Search for the cell housing the specified text and yield its (X, Y) center coordinate. 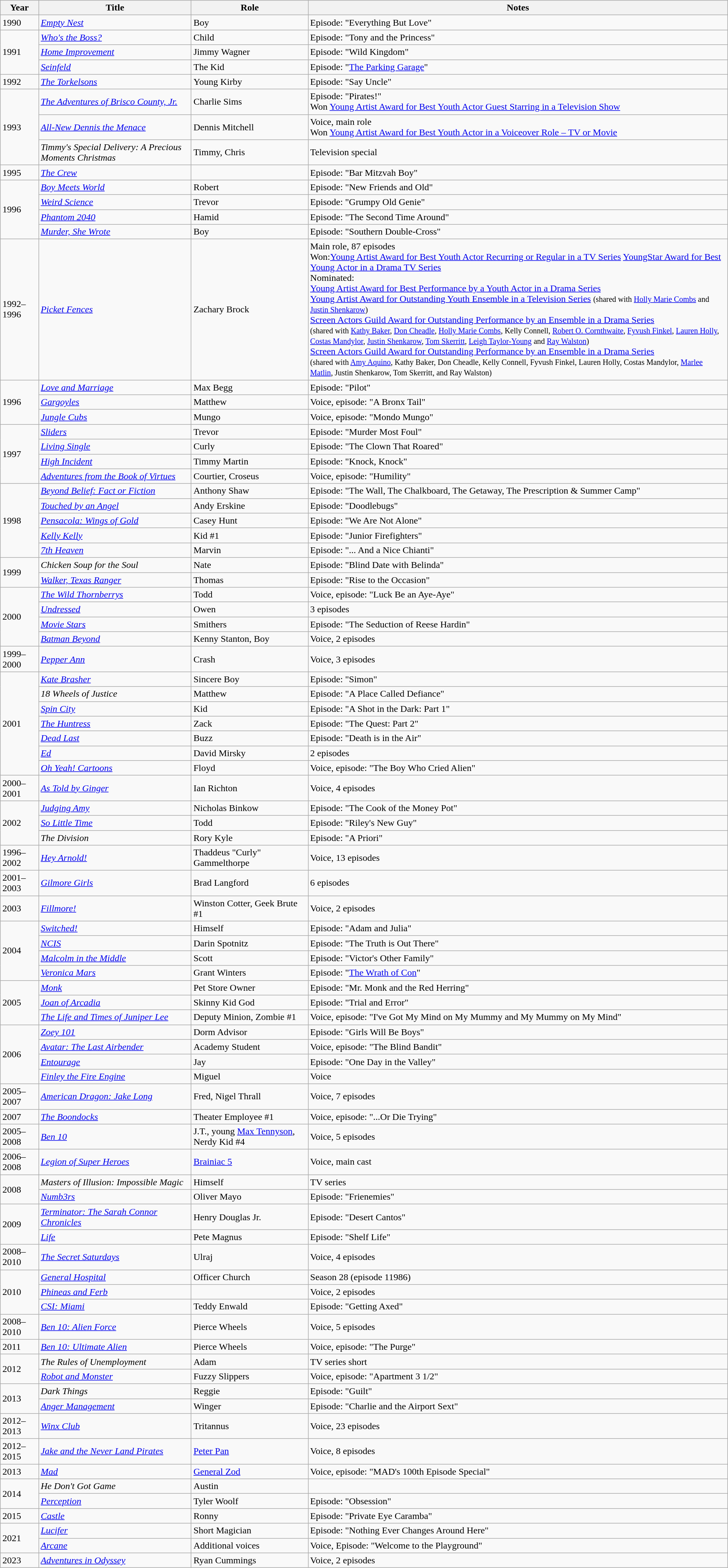
2000–2001 (19, 788)
Voice (518, 1076)
Deputy Minion, Zombie #1 (250, 1017)
Episode: "The Wall, The Chalkboard, The Getaway, The Prescription & Summer Camp" (518, 491)
So Little Time (115, 823)
Touched by an Angel (115, 506)
Dead Last (115, 738)
Terminator: The Sarah Connor Chronicles (115, 1217)
Undressed (115, 610)
Tyler Woolf (250, 1501)
Weird Science (115, 202)
Ryan Cummings (250, 1560)
1999–2000 (19, 659)
Winston Cotter, Geek Brute #1 (250, 909)
General Zod (250, 1472)
Jimmy Wagner (250, 52)
Episode: "The Clown That Roared" (518, 447)
Dark Things (115, 1391)
Voice, 23 episodes (518, 1426)
Role (250, 8)
Episode: "Girls Will Be Boys" (518, 1032)
The Division (115, 837)
Episode: "Death is in the Air" (518, 738)
Voice, main cast (518, 1162)
Dorm Advisor (250, 1032)
Episode: "Murder Most Foul" (518, 432)
Episode: "Wild Kingdom" (518, 52)
2012 (19, 1369)
Marvin (250, 550)
Kid #1 (250, 535)
2005–2007 (19, 1096)
Joan of Arcadia (115, 1002)
The Crew (115, 172)
Voice, episode: "The Purge" (518, 1347)
1995 (19, 172)
2014 (19, 1494)
Episode: "Victor's Other Family" (518, 958)
Young Kirby (250, 82)
Ben 10: Alien Force (115, 1326)
1991 (19, 52)
Episode: "The Truth is Out There" (518, 943)
2001–2003 (19, 883)
TV series (518, 1182)
Episode: "Doodlebugs" (518, 506)
Episode: "Say Uncle" (518, 82)
Monk (115, 988)
Hamid (250, 217)
Castle (115, 1516)
Tritannus (250, 1426)
Entourage (115, 1062)
Theater Employee #1 (250, 1117)
Ben 10: Ultimate Alien (115, 1347)
1998 (19, 520)
Episode: "One Day in the Valley" (518, 1062)
Voice, main roleWon Young Artist Award for Best Youth Actor in a Voiceover Role – TV or Movie (518, 127)
Timmy's Special Delivery: A Precious Moments Christmas (115, 152)
Fred, Nigel Thrall (250, 1096)
Episode: "Getting Axed" (518, 1307)
Fuzzy Slippers (250, 1376)
Mungo (250, 417)
Episode: "... And a Nice Chianti" (518, 550)
Ulraj (250, 1257)
Voice, episode: "Humility" (518, 476)
Gilmore Girls (115, 883)
Robot and Monster (115, 1376)
Episode: "Pilot" (518, 387)
Sliders (115, 432)
Episode: "Mr. Monk and the Red Herring" (518, 988)
Episode: "A Priori" (518, 837)
The Kid (250, 67)
3 episodes (518, 610)
Television special (518, 152)
Masters of Illusion: Impossible Magic (115, 1182)
Year (19, 8)
Adventures in Odyssey (115, 1560)
Teddy Enwald (250, 1307)
He Don't Got Game (115, 1486)
2009 (19, 1225)
Kid (250, 709)
Episode: "The Wrath of Con" (518, 973)
Episode: "Adam and Julia" (518, 929)
Season 28 (episode 11986) (518, 1277)
CSI: Miami (115, 1307)
Episode: "Charlie and the Airport Sext" (518, 1406)
Episode: "New Friends and Old" (518, 187)
2011 (19, 1347)
Boy Meets World (115, 187)
Floyd (250, 768)
TV series short (518, 1361)
Kelly Kelly (115, 535)
Episode: "Southern Double-Cross" (518, 232)
Fillmore! (115, 909)
The Boondocks (115, 1117)
2007 (19, 1117)
As Told by Ginger (115, 788)
1999 (19, 572)
Thaddeus "Curly" Gammelthorpe (250, 858)
Dennis Mitchell (250, 127)
Episode: "Shelf Life" (518, 1237)
Episode: "Private Eye Caramba" (518, 1516)
Scott (250, 958)
Ronny (250, 1516)
Robert (250, 187)
Episode: "Rise to the Occasion" (518, 580)
Perception (115, 1501)
Episode: "Simon" (518, 679)
Short Magician (250, 1531)
The Huntress (115, 724)
2002 (19, 823)
2012–2013 (19, 1426)
1996–2002 (19, 858)
2003 (19, 909)
Avatar: The Last Airbender (115, 1047)
Pet Store Owner (250, 988)
Jake and the Never Land Pirates (115, 1452)
Pete Magnus (250, 1237)
Anger Management (115, 1406)
Nate (250, 565)
J.T., young Max Tennyson, Nerdy Kid #4 (250, 1137)
Winx Club (115, 1426)
Max Begg (250, 387)
Timmy Martin (250, 461)
Batman Beyond (115, 639)
2010 (19, 1292)
The Wild Thornberrys (115, 595)
Title (115, 8)
Episode: "Junior Firefighters" (518, 535)
Love and Marriage (115, 387)
Oliver Mayo (250, 1197)
General Hospital (115, 1277)
Episode: "A Shot in the Dark: Part 1" (518, 709)
2015 (19, 1516)
Beyond Belief: Fact or Fiction (115, 491)
Reggie (250, 1391)
2021 (19, 1538)
Pensacola: Wings of Gold (115, 520)
The Adventures of Brisco County, Jr. (115, 102)
Adam (250, 1361)
Andy Erskine (250, 506)
The Rules of Unemployment (115, 1361)
David Mirsky (250, 753)
Voice, episode: "The Blind Bandit" (518, 1047)
Ben 10 (115, 1137)
Veronica Mars (115, 973)
2008 (19, 1190)
Legion of Super Heroes (115, 1162)
1990 (19, 23)
Finley the Fire Engine (115, 1076)
Peter Pan (250, 1452)
Voice, episode: "The Boy Who Cried Alien" (518, 768)
6 episodes (518, 883)
Buzz (250, 738)
Ian Richton (250, 788)
Who's the Boss? (115, 37)
Nicholas Binkow (250, 808)
Timmy, Chris (250, 152)
Switched! (115, 929)
Zoey 101 (115, 1032)
Malcolm in the Middle (115, 958)
Episode: "Knock, Knock" (518, 461)
Spin City (115, 709)
Voice, episode: "Mondo Mungo" (518, 417)
Darin Spotnitz (250, 943)
Murder, She Wrote (115, 232)
Episode: "The Cook of the Money Pot" (518, 808)
Voice, episode: "MAD's 100th Episode Special" (518, 1472)
Sincere Boy (250, 679)
Home Improvement (115, 52)
Smithers (250, 624)
Episode: "Riley's New Guy" (518, 823)
Arcane (115, 1545)
1993 (19, 127)
Henry Douglas Jr. (250, 1217)
2005–2008 (19, 1137)
Kate Brasher (115, 679)
Episode: "A Place Called Defiance" (518, 694)
Voice, 7 episodes (518, 1096)
All-New Dennis the Menace (115, 127)
Voice, 8 episodes (518, 1452)
Voice, episode: "I've Got My Mind on My Mummy and My Mummy on My Mind" (518, 1017)
The Secret Saturdays (115, 1257)
Episode: "Tony and the Princess" (518, 37)
Thomas (250, 580)
Casey Hunt (250, 520)
2012–2015 (19, 1452)
Voice, 13 episodes (518, 858)
Austin (250, 1486)
The Life and Times of Juniper Lee (115, 1017)
Voice, Episode: "Welcome to the Playground" (518, 1545)
Brainiac 5 (250, 1162)
Movie Stars (115, 624)
NCIS (115, 943)
Episode: "Bar Mitzvah Boy" (518, 172)
2004 (19, 951)
Mad (115, 1472)
Ed (115, 753)
Charlie Sims (250, 102)
Episode: "Pirates!"Won Young Artist Award for Best Youth Actor Guest Starring in a Television Show (518, 102)
Numb3rs (115, 1197)
Oh Yeah! Cartoons (115, 768)
Brad Langford (250, 883)
Lucifer (115, 1531)
Episode: "We Are Not Alone" (518, 520)
Walker, Texas Ranger (115, 580)
Voice, 3 episodes (518, 659)
Zack (250, 724)
Chicken Soup for the Soul (115, 565)
Episode: "The Quest: Part 2" (518, 724)
Pepper Ann (115, 659)
Phantom 2040 (115, 217)
Academy Student (250, 1047)
Hey Arnold! (115, 858)
Child (250, 37)
Notes (518, 8)
Seinfeld (115, 67)
Grant Winters (250, 973)
Empty Nest (115, 23)
2 episodes (518, 753)
Adventures from the Book of Virtues (115, 476)
The Torkelsons (115, 82)
Winger (250, 1406)
Episode: "Everything But Love" (518, 23)
Episode: "Obsession" (518, 1501)
Rory Kyle (250, 837)
1992–1996 (19, 310)
Voice, episode: "...Or Die Trying" (518, 1117)
Officer Church (250, 1277)
Episode: "Blind Date with Belinda" (518, 565)
Episode: "The Parking Garage" (518, 67)
Life (115, 1237)
Additional voices (250, 1545)
Jay (250, 1062)
Episode: "Grumpy Old Genie" (518, 202)
Courtier, Croseus (250, 476)
Judging Amy (115, 808)
Anthony Shaw (250, 491)
Owen (250, 610)
American Dragon: Jake Long (115, 1096)
2001 (19, 724)
Jungle Cubs (115, 417)
Curly (250, 447)
Crash (250, 659)
Gargoyles (115, 402)
Voice, episode: "A Bronx Tail" (518, 402)
Episode: "Desert Cantos" (518, 1217)
1997 (19, 454)
Episode: "Nothing Ever Changes Around Here" (518, 1531)
Zachary Brock (250, 310)
18 Wheels of Justice (115, 694)
Living Single (115, 447)
2000 (19, 617)
Skinny Kid God (250, 1002)
1992 (19, 82)
Episode: "The Seduction of Reese Hardin" (518, 624)
2005 (19, 1002)
Voice, episode: "Apartment 3 1/2" (518, 1376)
7th Heaven (115, 550)
Voice, episode: "Luck Be an Aye-Aye" (518, 595)
High Incident (115, 461)
2023 (19, 1560)
Phineas and Ferb (115, 1292)
Picket Fences (115, 310)
Kenny Stanton, Boy (250, 639)
2006 (19, 1054)
Miguel (250, 1076)
Episode: "The Second Time Around" (518, 217)
Episode: "Guilt" (518, 1391)
Episode: "Trial and Error" (518, 1002)
2006–2008 (19, 1162)
Episode: "Frienemies" (518, 1197)
